Capture the cell that displays the provided text and extract its (x, y) central coordinate. 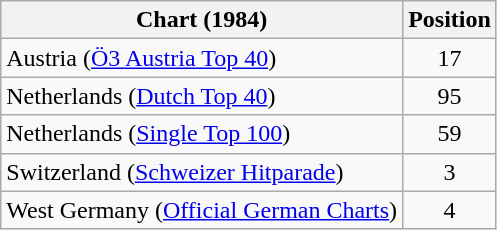
Netherlands (Single Top 100) (202, 134)
4 (450, 210)
3 (450, 172)
Switzerland (Schweizer Hitparade) (202, 172)
West Germany (Official German Charts) (202, 210)
59 (450, 134)
Austria (Ö3 Austria Top 40) (202, 58)
Chart (1984) (202, 20)
95 (450, 96)
17 (450, 58)
Position (450, 20)
Netherlands (Dutch Top 40) (202, 96)
